Return the (X, Y) coordinate for the center point of the cell that contains the specified text.  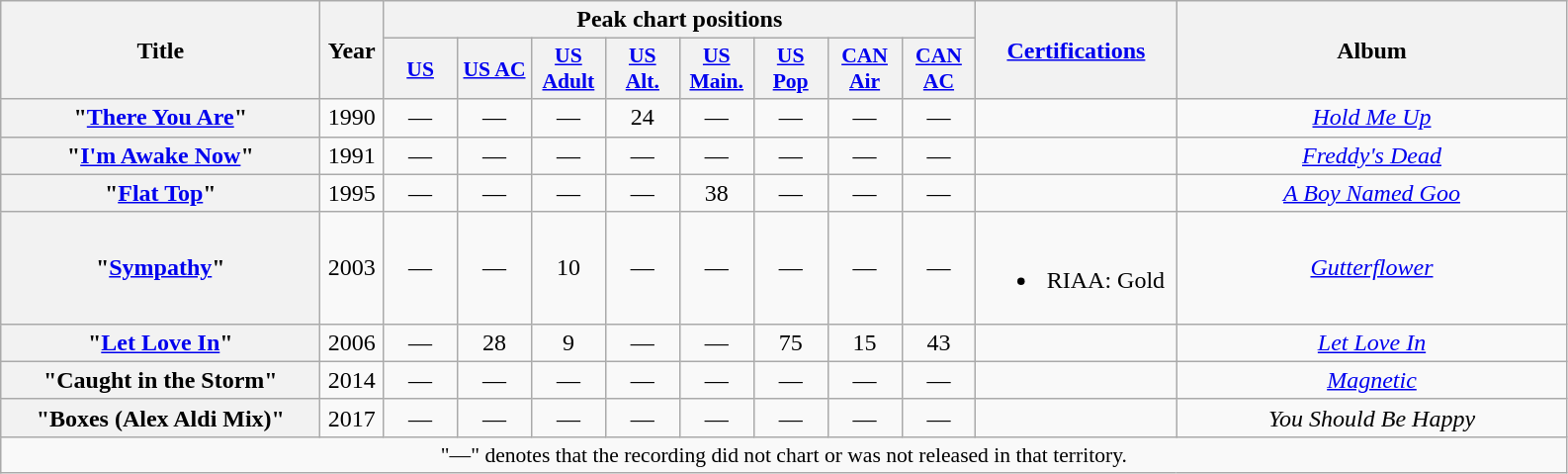
US AC (494, 69)
38 (716, 193)
"Caught in the Storm" (160, 380)
Peak chart positions (680, 20)
Gutterflower (1372, 267)
1995 (352, 193)
US Alt. (643, 69)
US (421, 69)
"Flat Top" (160, 193)
24 (643, 118)
2003 (352, 267)
"There You Are" (160, 118)
US Main. (716, 69)
US Adult (567, 69)
Let Love In (1372, 342)
Freddy's Dead (1372, 155)
You Should Be Happy (1372, 418)
RIAA: Gold (1076, 267)
43 (939, 342)
A Boy Named Goo (1372, 193)
CANAC (939, 69)
2014 (352, 380)
USPop (791, 69)
10 (567, 267)
"Let Love In" (160, 342)
9 (567, 342)
1990 (352, 118)
2006 (352, 342)
Title (160, 49)
Certifications (1076, 49)
Hold Me Up (1372, 118)
CANAir (864, 69)
"—" denotes that the recording did not chart or was not released in that territory. (784, 454)
75 (791, 342)
Year (352, 49)
1991 (352, 155)
"Sympathy" (160, 267)
2017 (352, 418)
Magnetic (1372, 380)
15 (864, 342)
"I'm Awake Now" (160, 155)
"Boxes (Alex Aldi Mix)" (160, 418)
28 (494, 342)
Album (1372, 49)
